Pinpoint the cell where the given text exists, returning its [x, y] midpoint coordinate. 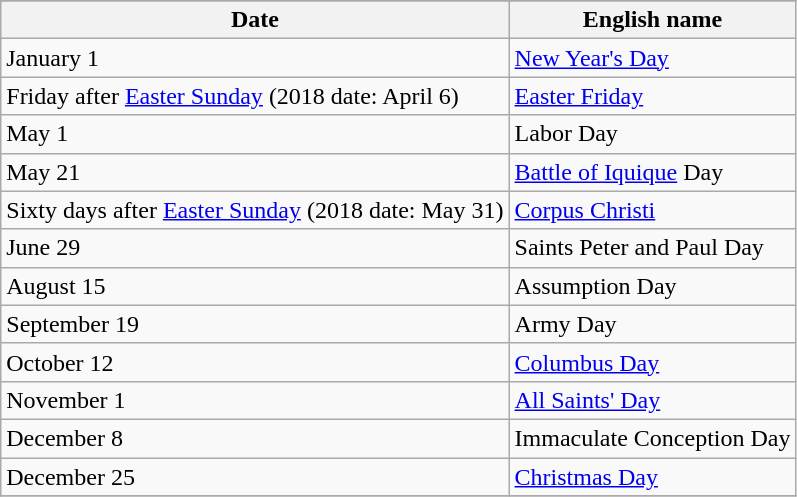
June 29 [255, 248]
May 1 [255, 134]
May 21 [255, 172]
Assumption Day [652, 286]
Easter Friday [652, 96]
December 8 [255, 438]
Sixty days after Easter Sunday (2018 date: May 31) [255, 210]
December 25 [255, 477]
Columbus Day [652, 362]
Labor Day [652, 134]
Corpus Christi [652, 210]
September 19 [255, 324]
New Year's Day [652, 58]
Date [255, 20]
Friday after Easter Sunday (2018 date: April 6) [255, 96]
English name [652, 20]
August 15 [255, 286]
October 12 [255, 362]
Christmas Day [652, 477]
November 1 [255, 400]
Battle of Iquique Day [652, 172]
All Saints' Day [652, 400]
Army Day [652, 324]
Saints Peter and Paul Day [652, 248]
January 1 [255, 58]
Immaculate Conception Day [652, 438]
